For the text-containing cell, return its midpoint in [X, Y] coordinate format. 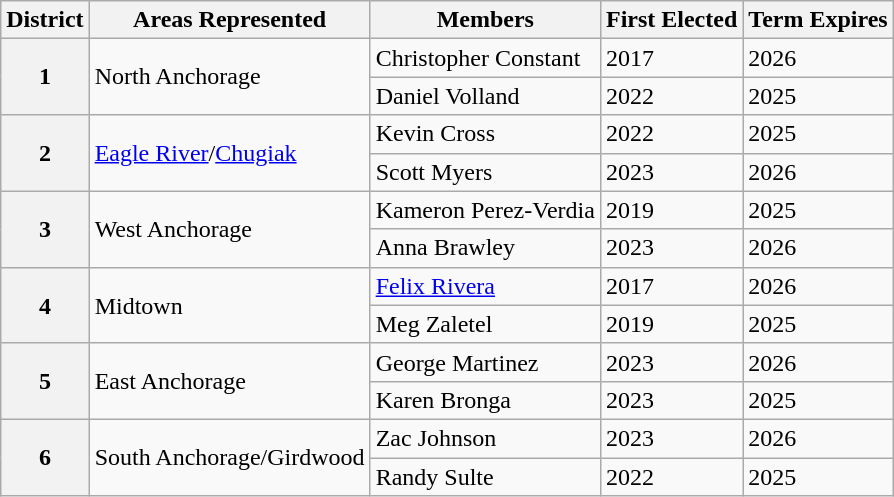
Randy Sulte [485, 477]
Felix Rivera [485, 286]
North Anchorage [230, 77]
George Martinez [485, 362]
Kameron Perez-Verdia [485, 210]
District [45, 20]
3 [45, 229]
Kevin Cross [485, 134]
Midtown [230, 305]
East Anchorage [230, 381]
First Elected [671, 20]
Eagle River/Chugiak [230, 153]
South Anchorage/Girdwood [230, 457]
4 [45, 305]
Term Expires [818, 20]
Daniel Volland [485, 96]
Meg Zaletel [485, 324]
Scott Myers [485, 172]
1 [45, 77]
6 [45, 457]
Areas Represented [230, 20]
Karen Bronga [485, 400]
Christopher Constant [485, 58]
West Anchorage [230, 229]
Members [485, 20]
2 [45, 153]
5 [45, 381]
Anna Brawley [485, 248]
Zac Johnson [485, 438]
